Output the [X, Y] coordinate of the center of the cell containing the given text.  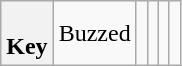
Buzzed [94, 34]
Key [27, 34]
